Identify which cell holds the provided text, then report its (X, Y) central coordinate. 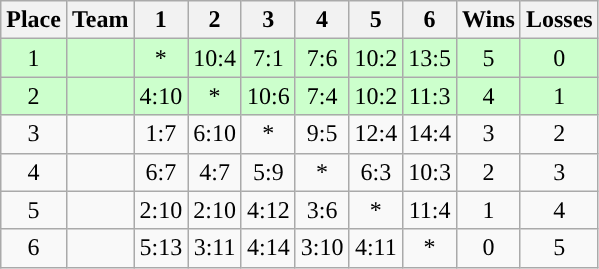
11:4 (430, 210)
5:13 (161, 248)
6:7 (161, 172)
3:10 (322, 248)
7:6 (322, 58)
12:4 (376, 134)
4:10 (161, 96)
6:10 (215, 134)
7:1 (268, 58)
1:7 (161, 134)
5:9 (268, 172)
Losses (559, 20)
Wins (488, 20)
Team (100, 20)
3:6 (322, 210)
Place (34, 20)
7:4 (322, 96)
10:3 (430, 172)
9:5 (322, 134)
4:14 (268, 248)
4:7 (215, 172)
13:5 (430, 58)
10:6 (268, 96)
4:12 (268, 210)
14:4 (430, 134)
6:3 (376, 172)
4:11 (376, 248)
11:3 (430, 96)
3:11 (215, 248)
10:4 (215, 58)
